Determine the [X, Y] coordinate at the center of the cell enclosing the given text.  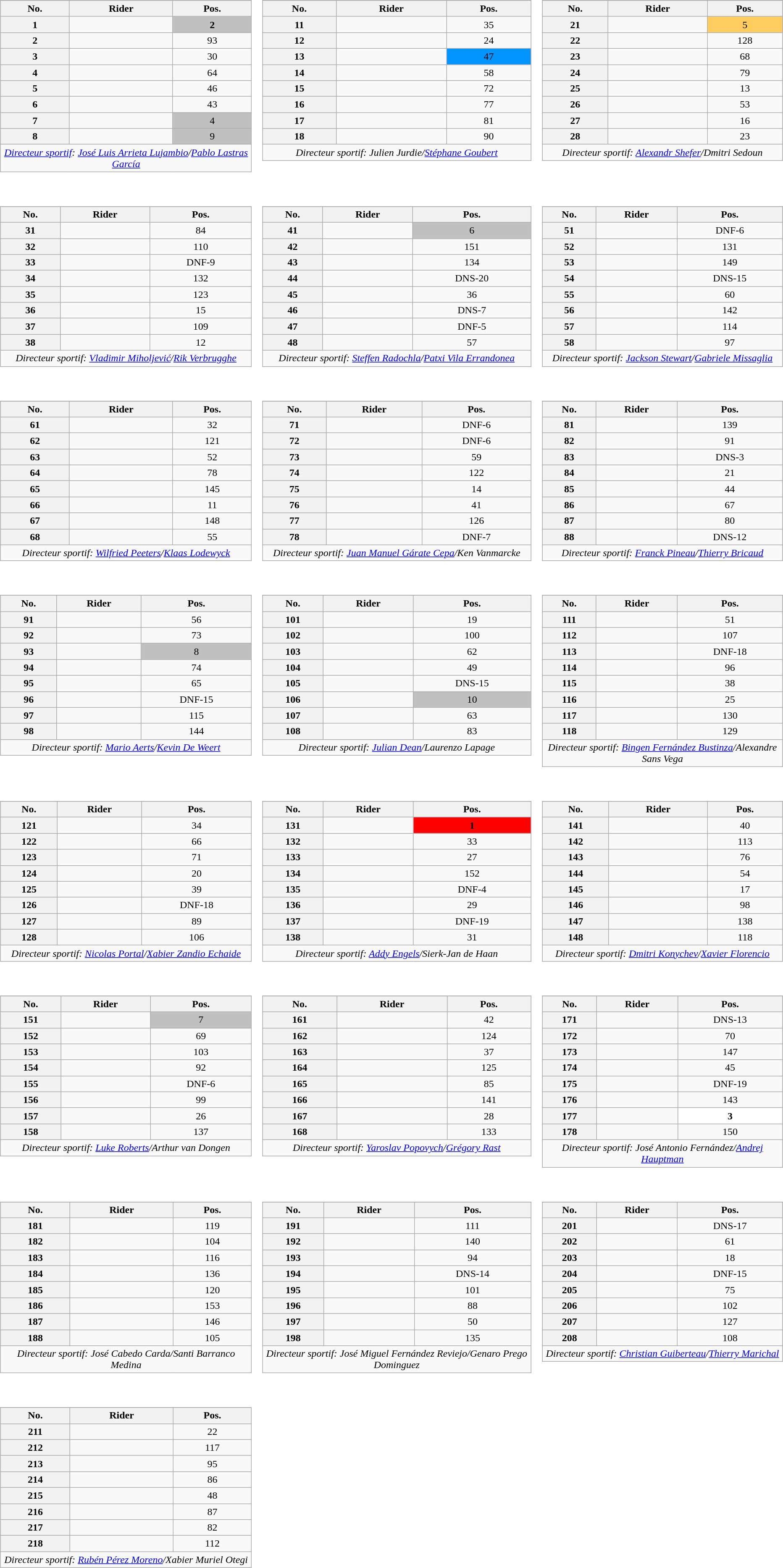
DNF-9 [201, 263]
100 [472, 636]
129 [730, 731]
DNF-7 [476, 537]
186 [35, 1305]
182 [35, 1242]
DNS-14 [472, 1274]
162 [300, 1036]
166 [300, 1100]
130 [730, 715]
202 [570, 1242]
149 [730, 263]
40 [745, 825]
196 [293, 1305]
No. Rider Pos. 161 42 162 124 163 37 164 125 165 85 166 141 167 28 168 133 Directeur sportif: Yaroslav Popovych/Grégory Rast [401, 1076]
212 [35, 1447]
194 [293, 1274]
172 [570, 1036]
Directeur sportif: José Cabedo Carda/Santi Barranco Medina [126, 1359]
156 [31, 1100]
DNS-17 [730, 1226]
Directeur sportif: Julian Dean/Laurenzo Lapage [397, 747]
DNS-20 [472, 278]
Directeur sportif: José Miguel Fernández Reviejo/Genaro Prego Dominguez [397, 1359]
188 [35, 1338]
50 [472, 1321]
Directeur sportif: Christian Guiberteau/Thierry Marichal [662, 1354]
205 [570, 1290]
157 [31, 1116]
Directeur sportif: Franck Pineau/Thierry Bricaud [662, 553]
110 [201, 247]
206 [570, 1305]
207 [570, 1321]
175 [570, 1084]
Directeur sportif: Jackson Stewart/Gabriele Missaglia [662, 358]
208 [570, 1338]
178 [570, 1132]
173 [570, 1052]
59 [476, 457]
89 [197, 921]
No. Rider Pos. 41 6 42 151 43 134 44 DNS-20 45 36 46 DNS-7 47 DNF-5 48 57 Directeur sportif: Steffen Radochla/Patxi Vila Errandonea [401, 281]
204 [570, 1274]
119 [213, 1226]
Directeur sportif: Luke Roberts/Arthur van Dongen [126, 1148]
165 [300, 1084]
154 [31, 1068]
DNS-12 [730, 537]
217 [35, 1528]
DNS-13 [730, 1020]
49 [472, 667]
39 [197, 889]
DNS-7 [472, 310]
Directeur sportif: Juan Manuel Gárate Cepa/Ken Vanmarcke [397, 553]
181 [35, 1226]
176 [570, 1100]
164 [300, 1068]
19 [472, 620]
60 [730, 294]
Directeur sportif: José Antonio Fernández/Andrej Hauptman [662, 1153]
109 [201, 326]
161 [300, 1020]
20 [197, 873]
Directeur sportif: Rubén Pérez Moreno/Xabier Muriel Otegi [126, 1560]
Directeur sportif: Alexandr Shefer/Dmitri Sedoun [662, 152]
140 [472, 1242]
Directeur sportif: José Luis Arrieta Lujambio/Pablo Lastras García [126, 158]
167 [300, 1116]
218 [35, 1544]
Directeur sportif: Yaroslav Popovych/Grégory Rast [397, 1148]
Directeur sportif: Dmitri Konychev/Xavier Florencio [662, 953]
201 [570, 1226]
Directeur sportif: Mario Aerts/Kevin De Weert [126, 747]
Directeur sportif: Julien Jurdie/Stéphane Goubert [397, 152]
211 [35, 1431]
Directeur sportif: Addy Engels/Sierk-Jan de Haan [397, 953]
193 [293, 1258]
185 [35, 1290]
168 [300, 1132]
Directeur sportif: Vladimir Miholjević/Rik Verbrugghe [126, 358]
70 [730, 1036]
99 [201, 1100]
DNF-5 [472, 326]
203 [570, 1258]
69 [201, 1036]
195 [293, 1290]
DNS-3 [730, 457]
Directeur sportif: Bingen Fernández Bustinza/Alexandre Sans Vega [662, 753]
Directeur sportif: Wilfried Peeters/Klaas Lodewyck [126, 553]
214 [35, 1479]
29 [472, 905]
80 [730, 521]
139 [730, 425]
184 [35, 1274]
183 [35, 1258]
No. Rider Pos. 131 1 132 33 133 27 134 152 135 DNF-4 136 29 137 DNF-19 138 31 Directeur sportif: Addy Engels/Sierk-Jan de Haan [401, 875]
177 [570, 1116]
Directeur sportif: Steffen Radochla/Patxi Vila Errandonea [397, 358]
213 [35, 1463]
197 [293, 1321]
9 [212, 137]
216 [35, 1512]
191 [293, 1226]
174 [570, 1068]
Directeur sportif: Nicolas Portal/Xabier Zandio Echaide [126, 953]
192 [293, 1242]
198 [293, 1338]
10 [472, 699]
30 [212, 56]
120 [213, 1290]
163 [300, 1052]
215 [35, 1495]
No. Rider Pos. 101 19 102 100 103 62 104 49 105 DNS-15 106 10 107 63 108 83 Directeur sportif: Julian Dean/Laurenzo Lapage [401, 675]
No. Rider Pos. 71 DNF-6 72 DNF-6 73 59 74 122 75 14 76 41 77 126 78 DNF-7 Directeur sportif: Juan Manuel Gárate Cepa/Ken Vanmarcke [401, 475]
DNF-4 [472, 889]
79 [745, 73]
150 [730, 1132]
155 [31, 1084]
171 [570, 1020]
158 [31, 1132]
187 [35, 1321]
90 [489, 137]
